Return the [X, Y] coordinate for the center point of the cell that contains the specified text.  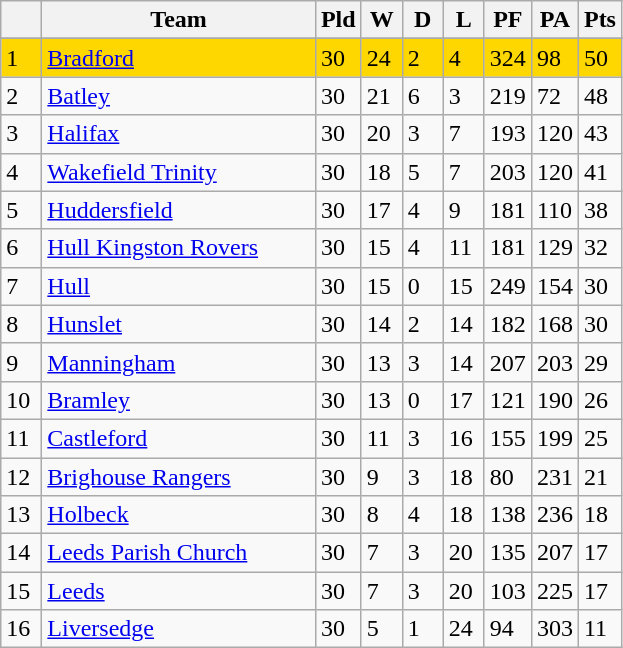
Batley [179, 96]
Huddersfield [179, 210]
129 [554, 248]
Bradford [179, 58]
121 [508, 400]
98 [554, 58]
324 [508, 58]
94 [508, 629]
29 [600, 362]
D [422, 20]
231 [554, 477]
Bramley [179, 400]
Brighouse Rangers [179, 477]
193 [508, 134]
Castleford [179, 438]
249 [508, 286]
182 [508, 324]
38 [600, 210]
Pts [600, 20]
303 [554, 629]
41 [600, 172]
Manningham [179, 362]
236 [554, 515]
PF [508, 20]
Hull Kingston Rovers [179, 248]
190 [554, 400]
103 [508, 591]
32 [600, 248]
135 [508, 553]
Pld [338, 20]
Team [179, 20]
199 [554, 438]
W [382, 20]
12 [22, 477]
48 [600, 96]
Wakefield Trinity [179, 172]
10 [22, 400]
PA [554, 20]
43 [600, 134]
Leeds Parish Church [179, 553]
25 [600, 438]
Leeds [179, 591]
Liversedge [179, 629]
138 [508, 515]
Holbeck [179, 515]
72 [554, 96]
219 [508, 96]
Hunslet [179, 324]
26 [600, 400]
154 [554, 286]
225 [554, 591]
110 [554, 210]
Halifax [179, 134]
50 [600, 58]
L [464, 20]
80 [508, 477]
168 [554, 324]
Hull [179, 286]
155 [508, 438]
